Find where the given text appears and provide that cell's center as [x, y] coordinate. 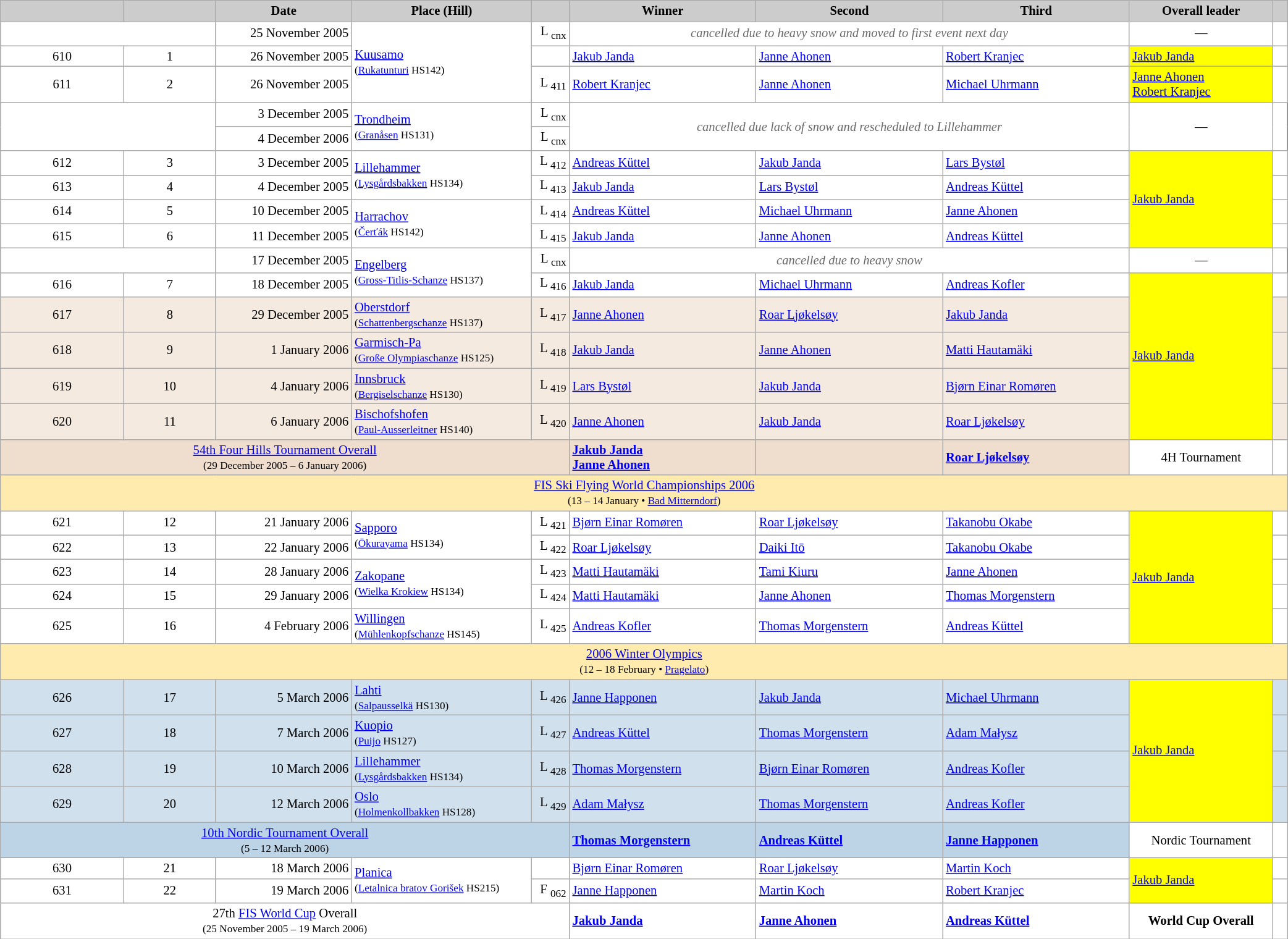
28 January 2006 [284, 571]
Garmisch-Pa(Große Olympiaschanze HS125) [442, 350]
628 [62, 768]
611 [62, 84]
1 [169, 56]
Lahti(Salpausselkä HS130) [442, 697]
L 425 [551, 626]
619 [62, 386]
8 [169, 314]
629 [62, 804]
Innsbruck(Bergiselschanze HS130) [442, 386]
29 January 2006 [284, 596]
17 [169, 697]
Nordic Tournament [1201, 840]
L 419 [551, 386]
L 428 [551, 768]
9 [169, 350]
Daiki Itō [849, 547]
18 [169, 733]
613 [62, 187]
622 [62, 547]
Second [849, 11]
L 429 [551, 804]
626 [62, 697]
cancelled due to heavy snow and moved to first event next day [850, 33]
L 415 [551, 236]
1 January 2006 [284, 350]
4 [169, 187]
L 424 [551, 596]
Place (Hill) [442, 11]
6 [169, 236]
5 March 2006 [284, 697]
L 427 [551, 733]
14 [169, 571]
11 December 2005 [284, 236]
614 [62, 211]
L 426 [551, 697]
FIS Ski Flying World Championships 2006(13 – 14 January • Bad Mitterndorf) [644, 493]
4 December 2006 [284, 138]
610 [62, 56]
22 January 2006 [284, 547]
Date [284, 11]
21 January 2006 [284, 523]
10 December 2005 [284, 211]
21 [169, 868]
10 March 2006 [284, 768]
615 [62, 236]
L 413 [551, 187]
2006 Winter Olympics(12 – 18 February • Pragelato) [644, 662]
4 January 2006 [284, 386]
19 March 2006 [284, 891]
5 [169, 211]
Tami Kiuru [849, 571]
17 December 2005 [284, 259]
Sapporo(Ōkurayama HS134) [442, 535]
L 416 [551, 284]
617 [62, 314]
4H Tournament [1201, 457]
630 [62, 868]
Winner [663, 11]
10 [169, 386]
4 February 2006 [284, 626]
11 [169, 421]
L 417 [551, 314]
621 [62, 523]
4 December 2005 [284, 187]
Kuusamo(Rukatunturi HS142) [442, 62]
Kuopio(Puijo HS127) [442, 733]
3 [169, 163]
19 [169, 768]
7 [169, 284]
L 411 [551, 84]
7 March 2006 [284, 733]
Zakopane(Wielka Krokiew HS134) [442, 583]
612 [62, 163]
F 062 [551, 891]
L 418 [551, 350]
25 November 2005 [284, 33]
L 414 [551, 211]
20 [169, 804]
L 423 [551, 571]
6 January 2006 [284, 421]
12 March 2006 [284, 804]
cancelled due to heavy snow [850, 259]
Engelberg(Gross-Titlis-Schanze HS137) [442, 272]
Jakub Janda Janne Ahonen [663, 457]
L 421 [551, 523]
Oslo(Holmenkollbakken HS128) [442, 804]
616 [62, 284]
29 December 2005 [284, 314]
12 [169, 523]
631 [62, 891]
L 422 [551, 547]
618 [62, 350]
Janne Ahonen Robert Kranjec [1201, 84]
Willingen(Mühlenkopfschanze HS145) [442, 626]
L 420 [551, 421]
Overall leader [1201, 11]
620 [62, 421]
18 March 2006 [284, 868]
Trondheim(Granåsen HS131) [442, 126]
Planica(Letalnica bratov Gorišek HS215) [442, 880]
22 [169, 891]
15 [169, 596]
627 [62, 733]
Third [1036, 11]
Oberstdorf(Schattenbergschanze HS137) [442, 314]
27th FIS World Cup Overall(25 November 2005 – 19 March 2006) [285, 921]
10th Nordic Tournament Overall(5 – 12 March 2006) [285, 840]
18 December 2005 [284, 284]
cancelled due lack of snow and rescheduled to Lillehammer [850, 126]
624 [62, 596]
Bischofshofen(Paul-Ausserleitner HS140) [442, 421]
16 [169, 626]
Harrachov(Čerťák HS142) [442, 224]
L 412 [551, 163]
World Cup Overall [1201, 921]
623 [62, 571]
54th Four Hills Tournament Overall(29 December 2005 – 6 January 2006) [285, 457]
2 [169, 84]
625 [62, 626]
13 [169, 547]
